Locate the cell with the specified text and output its (X, Y) center coordinate. 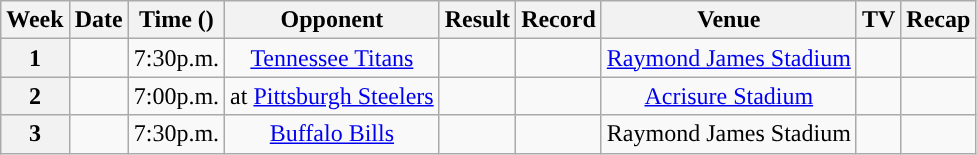
TV (878, 20)
Tennessee Titans (332, 58)
Recap (938, 20)
Buffalo Bills (332, 134)
7:00p.m. (176, 96)
Record (559, 20)
1 (35, 58)
at Pittsburgh Steelers (332, 96)
3 (35, 134)
Venue (728, 20)
Week (35, 20)
Opponent (332, 20)
Acrisure Stadium (728, 96)
Result (477, 20)
2 (35, 96)
Date (98, 20)
Time () (176, 20)
